Scan for the cell matching the given text and deliver its (x, y) coordinate at center. 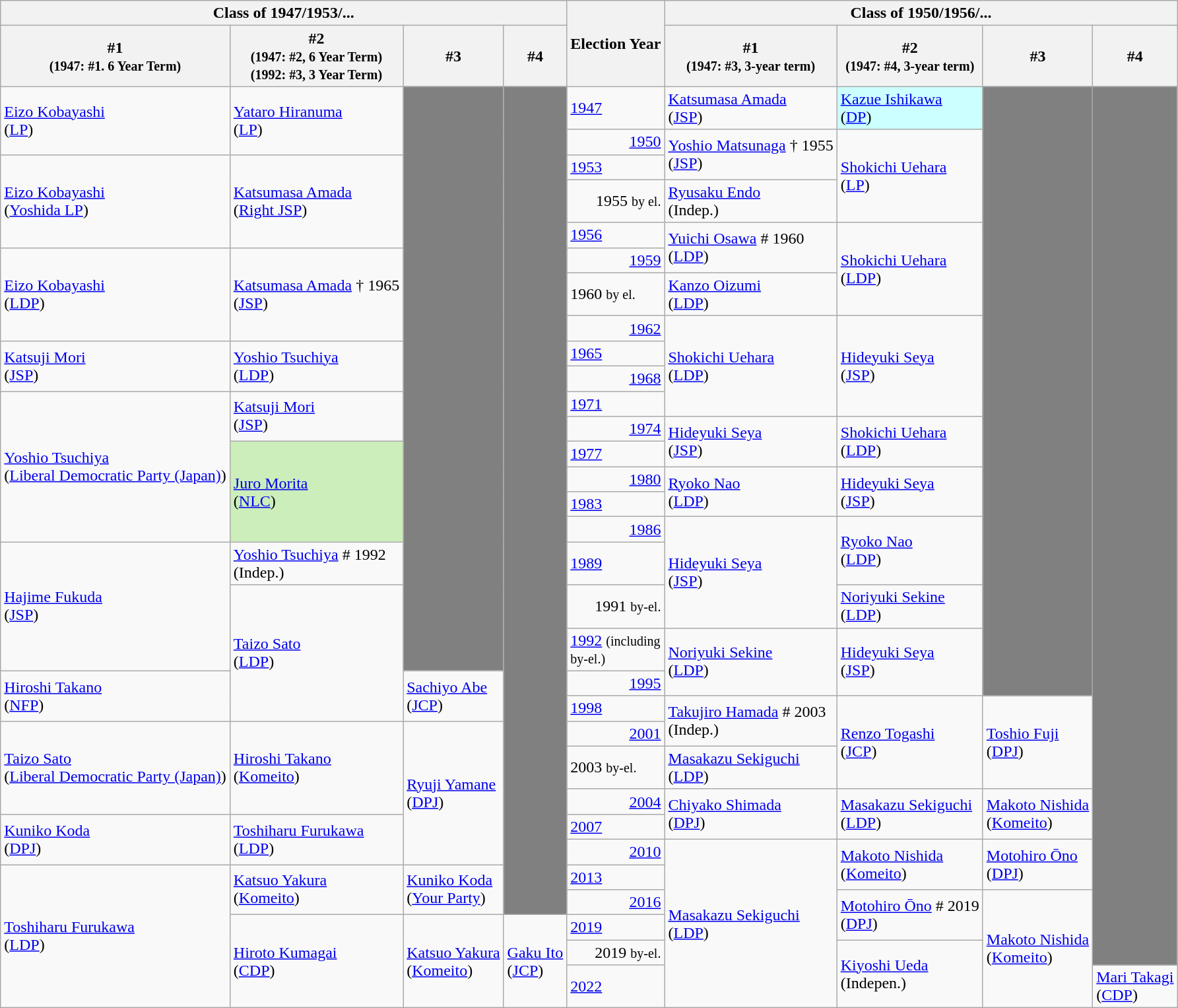
Motohiro Ōno # 2019(DPJ) (909, 915)
2004 (616, 801)
Shokichi Uehara(LP) (909, 176)
Kiyoshi Ueda(Indepen.) (909, 974)
1995 (616, 683)
Kazue Ishikawa(DP) (909, 108)
Yoshio Matsunaga † 1955(JSP) (751, 154)
Yoshio Tsuchiya(Liberal Democratic Party (Japan)) (115, 466)
Eizo Kobayashi(LDP) (115, 294)
#1(1947: #3, 3-year term) (751, 56)
2003 by-el. (616, 767)
2007 (616, 826)
Kanzo Oizumi(LDP) (751, 294)
Yuichi Osawa # 1960(LDP) (751, 248)
1980 (616, 479)
2016 (616, 902)
Eizo Kobayashi(LP) (115, 120)
Class of 1950/1956/... (921, 13)
Hiroshi Takano(Komeito) (316, 767)
1971 (616, 403)
1956 (616, 235)
Renzo Togashi(JCP) (909, 742)
1968 (616, 378)
2001 (616, 733)
#1(1947: #1. 6 Year Term) (115, 56)
Sachiyo Abe(JCP) (453, 696)
1992 (includingby-el.) (616, 650)
2010 (616, 852)
Election Year (616, 44)
1959 (616, 260)
1977 (616, 454)
Katsumasa Amada † 1965(JSP) (316, 294)
2022 (616, 986)
1991 by-el. (616, 606)
Kuniko Koda (Your Party) (453, 890)
Ryusaku Endo(Indep.) (751, 201)
Hajime Fukuda(JSP) (115, 606)
Motohiro Ōno(DPJ) (1037, 864)
2013 (616, 877)
Katsumasa Amada(Right JSP) (316, 201)
Kuniko Koda(DPJ) (115, 839)
Katsumasa Amada(JSP) (751, 108)
Eizo Kobayashi(Yoshida LP) (115, 201)
1947 (616, 108)
Yoshio Tsuchiya(LDP) (316, 366)
Mari Takagi(CDP) (1135, 986)
Class of 1947/1953/... (284, 13)
Hiroshi Takano(NFP) (115, 696)
Juro Morita(NLC) (316, 492)
Taizo Sato(LDP) (316, 653)
1998 (616, 708)
1983 (616, 504)
Yataro Hiranuma(LP) (316, 120)
Ryuji Yamane(DPJ) (453, 792)
2019 (616, 927)
Chiyako Shimada(DPJ) (751, 814)
1962 (616, 328)
1955 by el. (616, 201)
Toshio Fuji(DPJ) (1037, 742)
Gaku Ito(JCP) (535, 961)
1989 (616, 564)
#2(1947: #4, 3-year term) (909, 56)
Yoshio Tsuchiya # 1992(Indep.) (316, 564)
#2(1947: #2, 6 Year Term)(1992: #3, 3 Year Term) (316, 56)
Taizo Sato(Liberal Democratic Party (Japan)) (115, 767)
Takujiro Hamada # 2003(Indep.) (751, 721)
2019 by-el. (616, 953)
1986 (616, 529)
Hiroto Kumagai(CDP) (316, 961)
1960 by el. (616, 294)
1953 (616, 167)
1950 (616, 142)
1965 (616, 353)
1974 (616, 429)
